Identify which cell holds the provided text, then report its (X, Y) central coordinate. 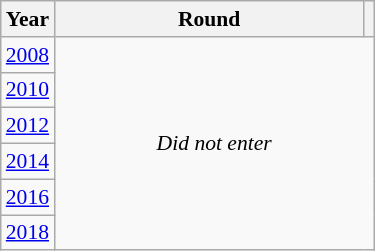
2012 (28, 126)
2018 (28, 233)
2014 (28, 162)
Year (28, 19)
2008 (28, 55)
2016 (28, 197)
Round (209, 19)
Did not enter (214, 144)
2010 (28, 90)
